Output the [x, y] coordinate of the center of the cell containing the given text.  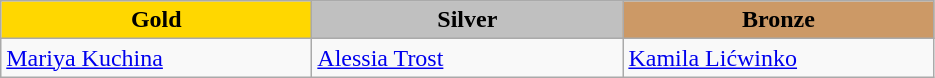
Kamila Lićwinko [778, 58]
Alessia Trost [468, 58]
Gold [156, 20]
Mariya Kuchina [156, 58]
Silver [468, 20]
Bronze [778, 20]
